Locate the cell with the specified text and output its [X, Y] center coordinate. 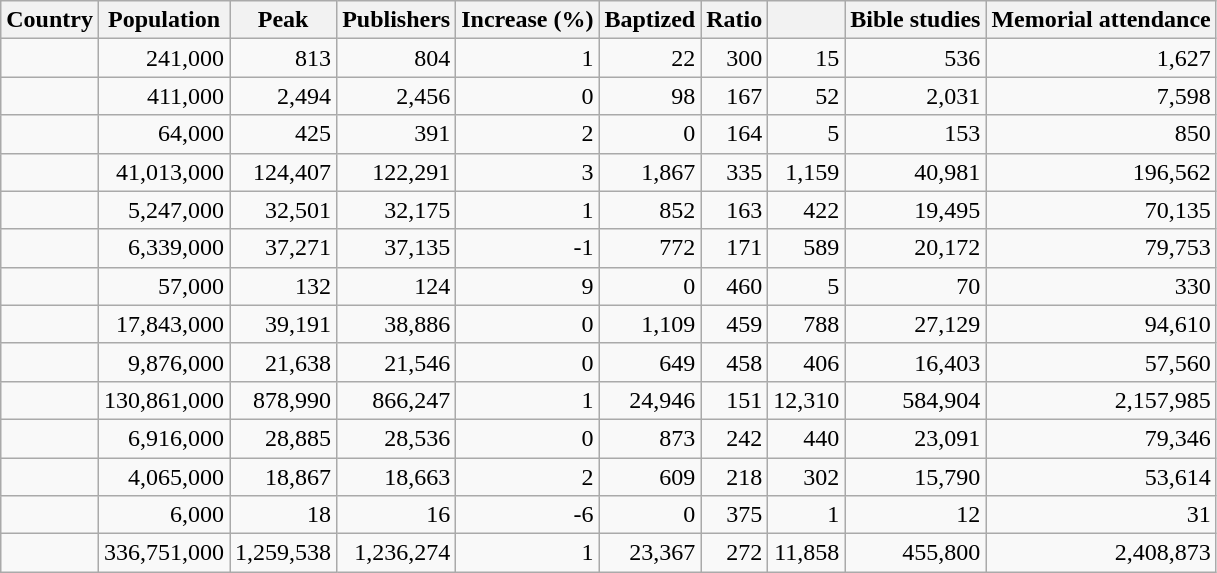
242 [734, 438]
-1 [528, 248]
1,159 [806, 172]
17,843,000 [164, 324]
1,109 [650, 324]
589 [806, 248]
4,065,000 [164, 477]
788 [806, 324]
1,236,274 [396, 553]
28,885 [284, 438]
425 [284, 134]
18,663 [396, 477]
11,858 [806, 553]
6,000 [164, 515]
850 [1101, 134]
6,916,000 [164, 438]
132 [284, 286]
171 [734, 248]
Country [50, 20]
64,000 [164, 134]
406 [806, 362]
Increase (%) [528, 20]
18 [284, 515]
300 [734, 58]
12,310 [806, 400]
79,346 [1101, 438]
878,990 [284, 400]
Population [164, 20]
2,408,873 [1101, 553]
70,135 [1101, 210]
335 [734, 172]
40,981 [916, 172]
375 [734, 515]
37,271 [284, 248]
649 [650, 362]
41,013,000 [164, 172]
94,610 [1101, 324]
9 [528, 286]
18,867 [284, 477]
772 [650, 248]
411,000 [164, 96]
15,790 [916, 477]
21,638 [284, 362]
873 [650, 438]
5,247,000 [164, 210]
6,339,000 [164, 248]
-6 [528, 515]
460 [734, 286]
23,091 [916, 438]
459 [734, 324]
2,456 [396, 96]
241,000 [164, 58]
70 [916, 286]
57,000 [164, 286]
Baptized [650, 20]
37,135 [396, 248]
124,407 [284, 172]
Memorial attendance [1101, 20]
Bible studies [916, 20]
218 [734, 477]
609 [650, 477]
24,946 [650, 400]
153 [916, 134]
130,861,000 [164, 400]
98 [650, 96]
15 [806, 58]
458 [734, 362]
53,614 [1101, 477]
23,367 [650, 553]
Peak [284, 20]
9,876,000 [164, 362]
19,495 [916, 210]
455,800 [916, 553]
Ratio [734, 20]
302 [806, 477]
330 [1101, 286]
3 [528, 172]
422 [806, 210]
866,247 [396, 400]
7,598 [1101, 96]
21,546 [396, 362]
32,501 [284, 210]
2,031 [916, 96]
Publishers [396, 20]
124 [396, 286]
163 [734, 210]
16 [396, 515]
167 [734, 96]
1,627 [1101, 58]
22 [650, 58]
32,175 [396, 210]
391 [396, 134]
584,904 [916, 400]
440 [806, 438]
20,172 [916, 248]
804 [396, 58]
52 [806, 96]
272 [734, 553]
813 [284, 58]
151 [734, 400]
2,157,985 [1101, 400]
27,129 [916, 324]
79,753 [1101, 248]
12 [916, 515]
39,191 [284, 324]
122,291 [396, 172]
2,494 [284, 96]
38,886 [396, 324]
336,751,000 [164, 553]
31 [1101, 515]
1,259,538 [284, 553]
28,536 [396, 438]
57,560 [1101, 362]
16,403 [916, 362]
164 [734, 134]
852 [650, 210]
196,562 [1101, 172]
536 [916, 58]
1,867 [650, 172]
